Determine the (X, Y) coordinate at the center of the cell enclosing the given text.  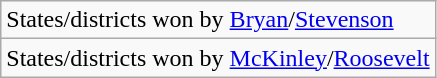
States/districts won by McKinley/Roosevelt (218, 58)
States/districts won by Bryan/Stevenson (218, 20)
